Output the [x, y] coordinate of the center of the cell containing the given text.  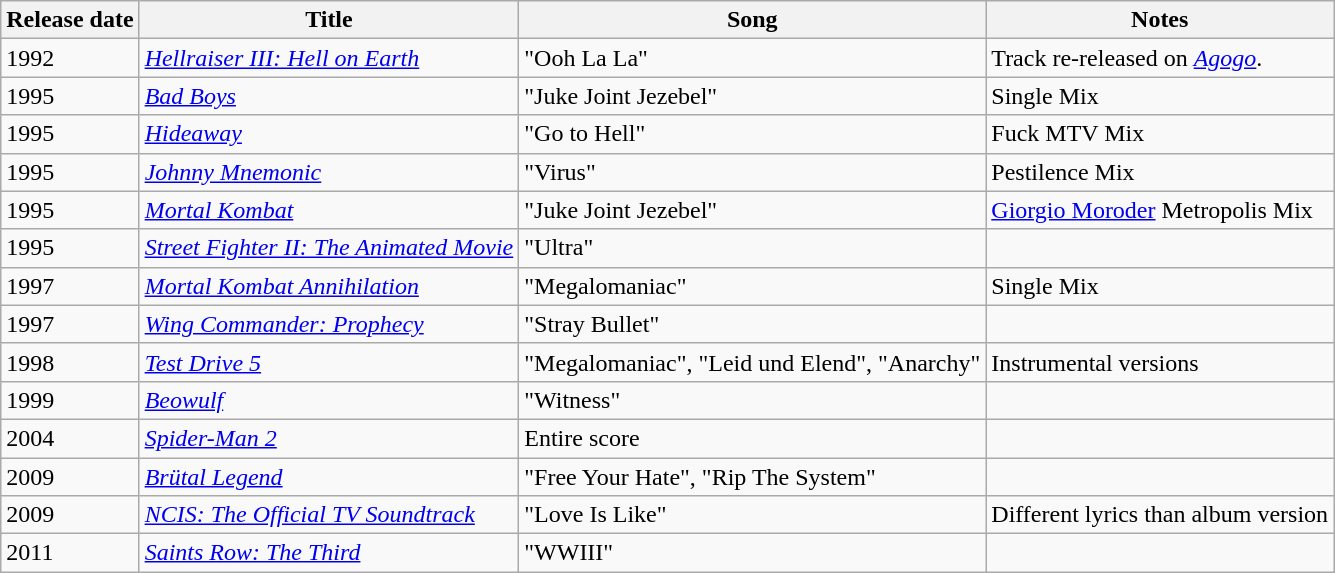
Mortal Kombat [329, 210]
Fuck MTV Mix [1160, 134]
"Witness" [752, 400]
Spider-Man 2 [329, 438]
"Go to Hell" [752, 134]
"Ooh La La" [752, 58]
Beowulf [329, 400]
Giorgio Moroder Metropolis Mix [1160, 210]
Test Drive 5 [329, 362]
Street Fighter II: The Animated Movie [329, 248]
Mortal Kombat Annihilation [329, 286]
"Virus" [752, 172]
Saints Row: The Third [329, 553]
"Megalomaniac" [752, 286]
"WWIII" [752, 553]
Brütal Legend [329, 477]
2011 [70, 553]
1998 [70, 362]
NCIS: The Official TV Soundtrack [329, 515]
Hellraiser III: Hell on Earth [329, 58]
Notes [1160, 20]
Title [329, 20]
2004 [70, 438]
Song [752, 20]
"Stray Bullet" [752, 324]
Different lyrics than album version [1160, 515]
Entire score [752, 438]
Johnny Mnemonic [329, 172]
1999 [70, 400]
1992 [70, 58]
Release date [70, 20]
"Free Your Hate", "Rip The System" [752, 477]
Pestilence Mix [1160, 172]
"Megalomaniac", "Leid und Elend", "Anarchy" [752, 362]
Instrumental versions [1160, 362]
Bad Boys [329, 96]
Wing Commander: Prophecy [329, 324]
"Love Is Like" [752, 515]
"Ultra" [752, 248]
Hideaway [329, 134]
Track re-released on Agogo. [1160, 58]
